From the cell containing the given text, extract its center point as [x, y] coordinate. 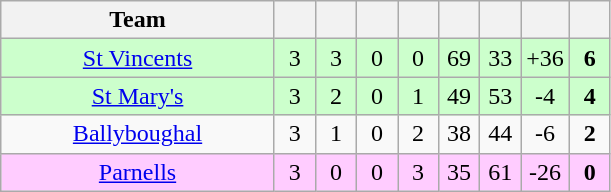
St Vincents [138, 58]
53 [500, 96]
-4 [546, 96]
Parnells [138, 172]
Team [138, 20]
St Mary's [138, 96]
Ballyboughal [138, 134]
44 [500, 134]
-6 [546, 134]
49 [460, 96]
35 [460, 172]
61 [500, 172]
38 [460, 134]
4 [590, 96]
-26 [546, 172]
6 [590, 58]
+36 [546, 58]
33 [500, 58]
69 [460, 58]
